For the text-containing cell, return its midpoint in [X, Y] coordinate format. 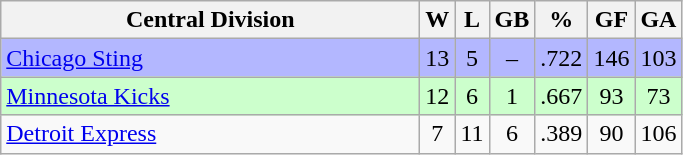
– [512, 58]
Detroit Express [210, 134]
106 [658, 134]
GA [658, 20]
103 [658, 58]
1 [512, 96]
L [472, 20]
90 [612, 134]
GB [512, 20]
.667 [562, 96]
W [438, 20]
GF [612, 20]
.722 [562, 58]
11 [472, 134]
Central Division [210, 20]
Chicago Sting [210, 58]
% [562, 20]
93 [612, 96]
5 [472, 58]
13 [438, 58]
.389 [562, 134]
73 [658, 96]
7 [438, 134]
146 [612, 58]
Minnesota Kicks [210, 96]
12 [438, 96]
